Scan for the cell matching the given text and deliver its [X, Y] coordinate at center. 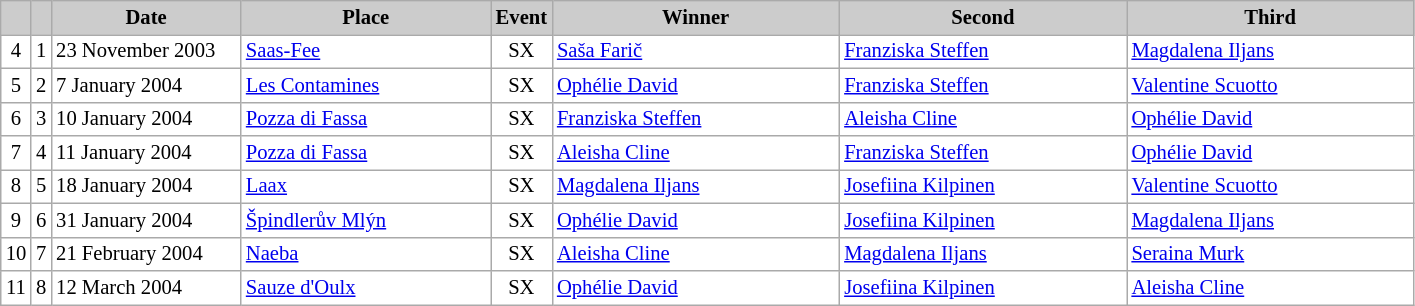
10 [16, 254]
1 [41, 51]
Seraina Murk [1270, 254]
Event [522, 17]
Date [146, 17]
7 January 2004 [146, 85]
18 January 2004 [146, 186]
Naeba [366, 254]
Les Contamines [366, 85]
9 [16, 220]
21 February 2004 [146, 254]
2 [41, 85]
12 March 2004 [146, 287]
Saas-Fee [366, 51]
Sauze d'Oulx [366, 287]
Third [1270, 17]
Place [366, 17]
Winner [696, 17]
Laax [366, 186]
23 November 2003 [146, 51]
11 January 2004 [146, 153]
Špindlerův Mlýn [366, 220]
11 [16, 287]
Saša Farič [696, 51]
10 January 2004 [146, 119]
Second [982, 17]
3 [41, 119]
31 January 2004 [146, 220]
